Find where the given text appears and provide that cell's center as [x, y] coordinate. 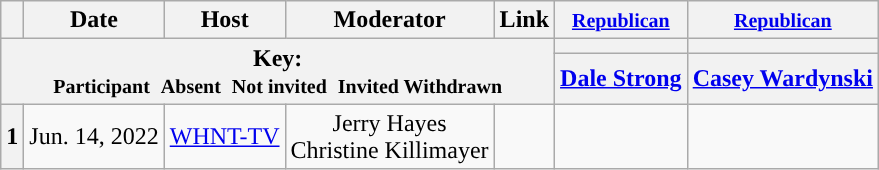
Host [224, 20]
Dale Strong [622, 78]
Link [524, 20]
WHNT-TV [224, 136]
Jerry HayesChristine Killimayer [390, 136]
Jun. 14, 2022 [94, 136]
Casey Wardynski [782, 78]
Date [94, 20]
Moderator [390, 20]
Key: Participant Absent Not invited Invited Withdrawn [278, 72]
1 [12, 136]
